Capture the cell that displays the provided text and extract its [X, Y] central coordinate. 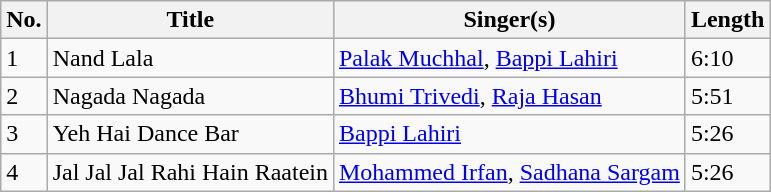
1 [24, 58]
Bappi Lahiri [509, 134]
Palak Muchhal, Bappi Lahiri [509, 58]
3 [24, 134]
5:51 [727, 96]
Length [727, 20]
Yeh Hai Dance Bar [190, 134]
Nand Lala [190, 58]
4 [24, 172]
Bhumi Trivedi, Raja Hasan [509, 96]
Jal Jal Jal Rahi Hain Raatein [190, 172]
Mohammed Irfan, Sadhana Sargam [509, 172]
Singer(s) [509, 20]
Nagada Nagada [190, 96]
Title [190, 20]
2 [24, 96]
No. [24, 20]
6:10 [727, 58]
